Return the (X, Y) coordinate for the center point of the cell that contains the specified text.  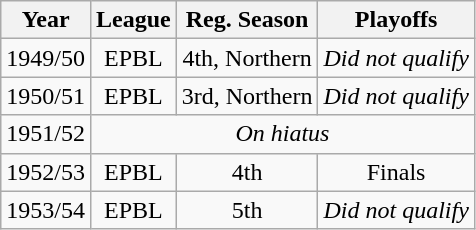
Playoffs (396, 20)
On hiatus (282, 134)
1953/54 (46, 210)
5th (247, 210)
1951/52 (46, 134)
4th, Northern (247, 58)
Finals (396, 172)
1952/53 (46, 172)
3rd, Northern (247, 96)
1949/50 (46, 58)
League (133, 20)
Year (46, 20)
4th (247, 172)
1950/51 (46, 96)
Reg. Season (247, 20)
